For the text-containing cell, return its midpoint in [X, Y] coordinate format. 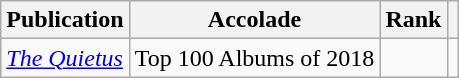
The Quietus [65, 58]
Rank [414, 20]
Publication [65, 20]
Top 100 Albums of 2018 [254, 58]
Accolade [254, 20]
